For the text-containing cell, return its midpoint in (x, y) coordinate format. 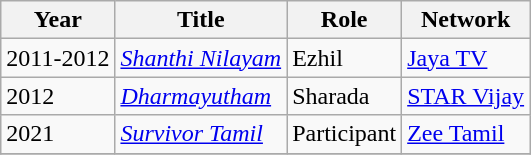
Role (344, 20)
Year (58, 20)
Title (201, 20)
Participant (344, 134)
Shanthi Nilayam (201, 58)
Ezhil (344, 58)
Zee Tamil (466, 134)
Dharmayutham (201, 96)
Jaya TV (466, 58)
2011-2012 (58, 58)
Network (466, 20)
Sharada (344, 96)
Survivor Tamil (201, 134)
2021 (58, 134)
STAR Vijay (466, 96)
2012 (58, 96)
